Pinpoint the cell where the given text exists, returning its (x, y) midpoint coordinate. 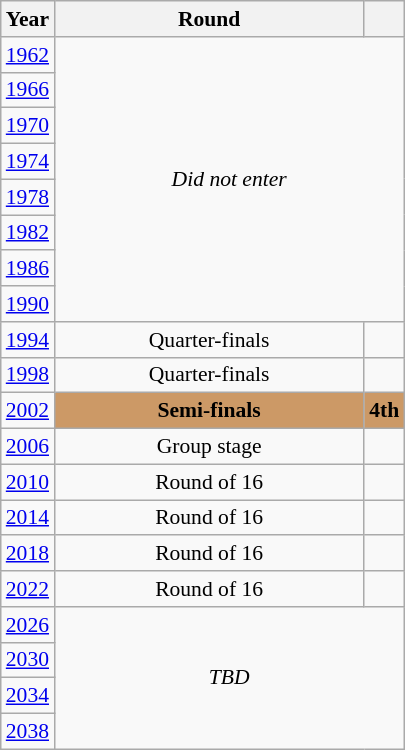
4th (384, 411)
2030 (28, 660)
1970 (28, 126)
2018 (28, 554)
1966 (28, 90)
1962 (28, 55)
2010 (28, 482)
2026 (28, 625)
1990 (28, 304)
1998 (28, 375)
Year (28, 19)
Did not enter (229, 180)
1986 (28, 269)
1978 (28, 197)
1982 (28, 233)
2034 (28, 696)
2014 (28, 518)
Semi-finals (209, 411)
1994 (28, 340)
1974 (28, 162)
2038 (28, 732)
Group stage (209, 447)
Round (209, 19)
TBD (229, 678)
2002 (28, 411)
2006 (28, 447)
2022 (28, 589)
